Capture the cell that displays the provided text and extract its [x, y] central coordinate. 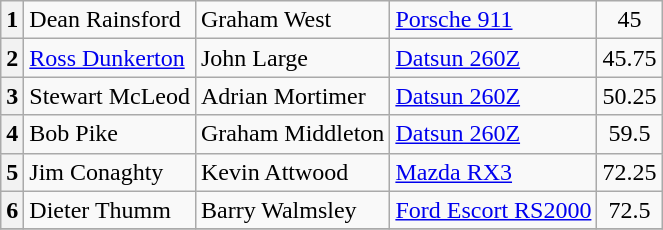
4 [12, 134]
3 [12, 96]
45.75 [630, 58]
John Large [292, 58]
Ross Dunkerton [110, 58]
Kevin Attwood [292, 172]
Dean Rainsford [110, 20]
59.5 [630, 134]
6 [12, 210]
Jim Conaghty [110, 172]
45 [630, 20]
Mazda RX3 [494, 172]
50.25 [630, 96]
Ford Escort RS2000 [494, 210]
1 [12, 20]
Barry Walmsley [292, 210]
Adrian Mortimer [292, 96]
2 [12, 58]
Porsche 911 [494, 20]
72.5 [630, 210]
5 [12, 172]
72.25 [630, 172]
Dieter Thumm [110, 210]
Graham Middleton [292, 134]
Graham West [292, 20]
Stewart McLeod [110, 96]
Bob Pike [110, 134]
